Find where the given text appears and provide that cell's center as [x, y] coordinate. 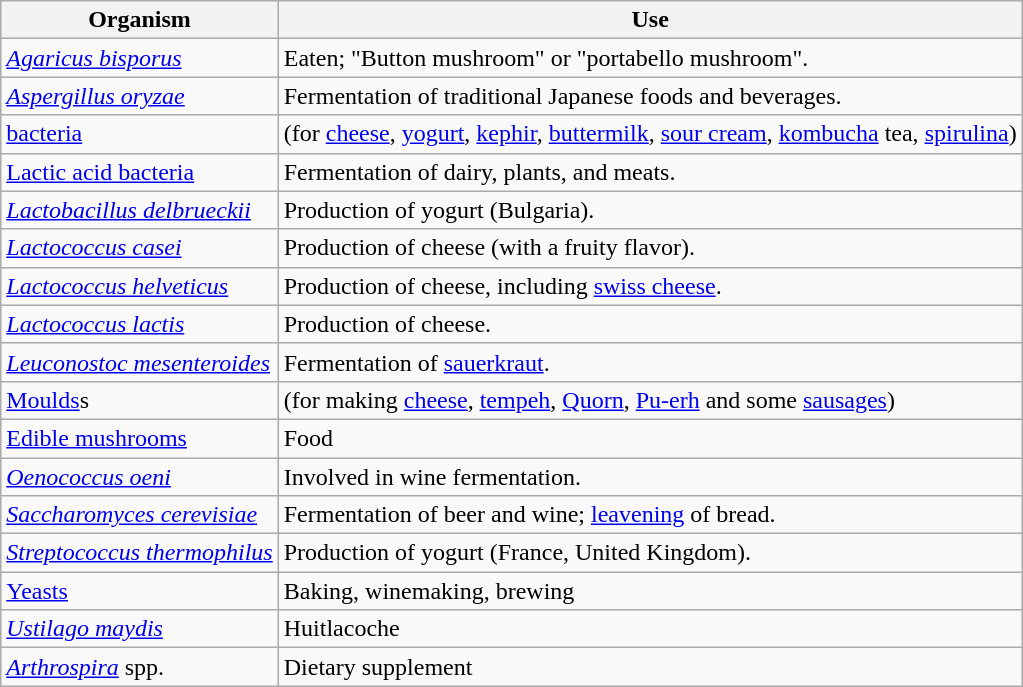
Production of cheese (with a fruity flavor). [650, 248]
Production of yogurt (Bulgaria). [650, 210]
Edible mushrooms [140, 438]
Production of cheese, including swiss cheese. [650, 286]
Food [650, 438]
Mouldss [140, 400]
Eaten; "Button mushroom" or "portabello mushroom". [650, 58]
Ustilago maydis [140, 629]
(for cheese, yogurt, kephir, buttermilk, sour cream, kombucha tea, spirulina) [650, 134]
Leuconostoc mesenteroides [140, 362]
Lactococcus lactis [140, 324]
Saccharomyces cerevisiae [140, 515]
Huitlacoche [650, 629]
Fermentation of beer and wine; leavening of bread. [650, 515]
Fermentation of dairy, plants, and meats. [650, 172]
Organism [140, 20]
Oenococcus oeni [140, 477]
Production of cheese. [650, 324]
Streptococcus thermophilus [140, 553]
Lactic acid bacteria [140, 172]
Production of yogurt (France, United Kingdom). [650, 553]
Dietary supplement [650, 667]
Involved in wine fermentation. [650, 477]
Lactococcus casei [140, 248]
Use [650, 20]
Aspergillus oryzae [140, 96]
Fermentation of sauerkraut. [650, 362]
Lactobacillus delbrueckii [140, 210]
(for making cheese, tempeh, Quorn, Pu-erh and some sausages) [650, 400]
Fermentation of traditional Japanese foods and beverages. [650, 96]
Agaricus bisporus [140, 58]
Baking, winemaking, brewing [650, 591]
Yeasts [140, 591]
bacteria [140, 134]
Lactococcus helveticus [140, 286]
Arthrospira spp. [140, 667]
